Scan for the cell matching the given text and deliver its [X, Y] coordinate at center. 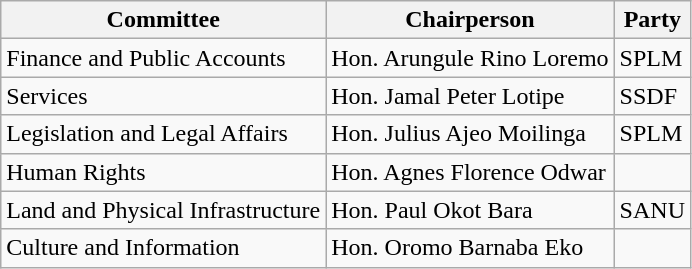
Hon. Arungule Rino Loremo [470, 58]
Hon. Agnes Florence Odwar [470, 172]
Hon. Paul Okot Bara [470, 210]
Culture and Information [164, 248]
Human Rights [164, 172]
Party [652, 20]
Hon. Oromo Barnaba Eko [470, 248]
Chairperson [470, 20]
Land and Physical Infrastructure [164, 210]
Committee [164, 20]
SANU [652, 210]
SSDF [652, 96]
Legislation and Legal Affairs [164, 134]
Finance and Public Accounts [164, 58]
Hon. Jamal Peter Lotipe [470, 96]
Services [164, 96]
Hon. Julius Ajeo Moilinga [470, 134]
